Extract the (X, Y) coordinate from the center of the cell holding the provided text.  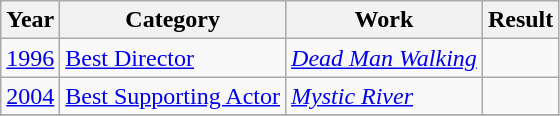
Work (384, 20)
Best Director (173, 58)
Category (173, 20)
Year (30, 20)
Best Supporting Actor (173, 96)
2004 (30, 96)
Mystic River (384, 96)
1996 (30, 58)
Result (520, 20)
Dead Man Walking (384, 58)
